Pinpoint the cell where the given text exists, returning its (x, y) midpoint coordinate. 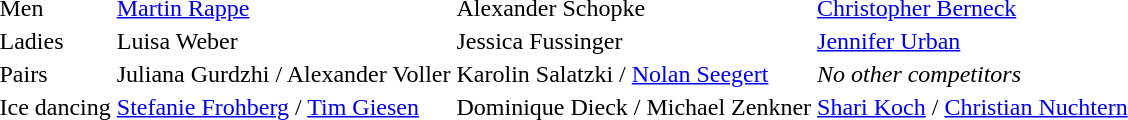
Karolin Salatzki / Nolan Seegert (634, 74)
Jessica Fussinger (634, 41)
Luisa Weber (284, 41)
Juliana Gurdzhi / Alexander Voller (284, 74)
